For the text-containing cell, return its midpoint in [x, y] coordinate format. 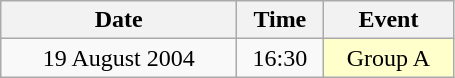
Group A [388, 58]
16:30 [280, 58]
19 August 2004 [119, 58]
Event [388, 20]
Date [119, 20]
Time [280, 20]
